Provide the [x, y] coordinate of the cell's center where the given text is located.  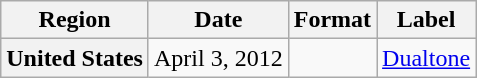
Date [218, 20]
April 3, 2012 [218, 58]
United States [75, 58]
Format [332, 20]
Label [426, 20]
Region [75, 20]
Dualtone [426, 58]
